Find where the given text appears and provide that cell's center as [x, y] coordinate. 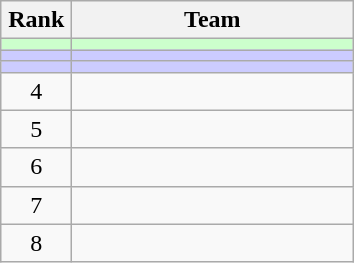
Rank [36, 20]
7 [36, 205]
6 [36, 167]
4 [36, 91]
5 [36, 129]
8 [36, 243]
Team [212, 20]
